From the cell containing the given text, extract its center point as (X, Y) coordinate. 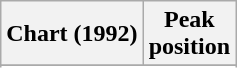
Peakposition (189, 34)
Chart (1992) (72, 34)
